Detect which cell encompasses the target text, then output its (X, Y) center coordinate. 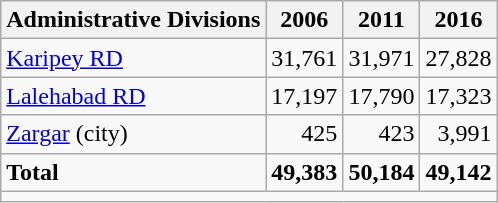
27,828 (458, 58)
49,142 (458, 172)
3,991 (458, 134)
Administrative Divisions (134, 20)
17,790 (382, 96)
2016 (458, 20)
17,323 (458, 96)
Lalehabad RD (134, 96)
17,197 (304, 96)
31,761 (304, 58)
Zargar (city) (134, 134)
Total (134, 172)
31,971 (382, 58)
423 (382, 134)
50,184 (382, 172)
2006 (304, 20)
425 (304, 134)
2011 (382, 20)
49,383 (304, 172)
Karipey RD (134, 58)
